Extract the [X, Y] coordinate from the center of the cell holding the provided text.  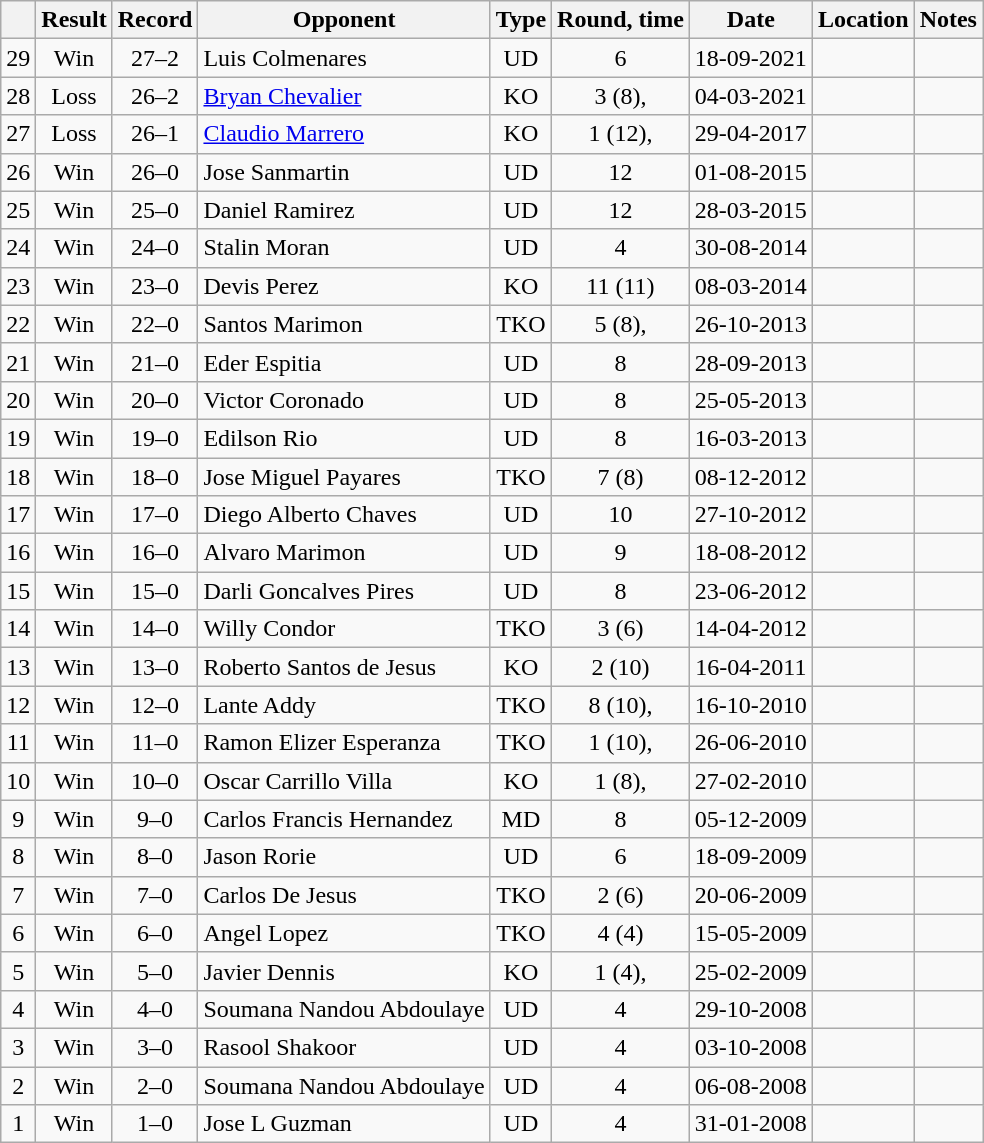
25-02-2009 [750, 971]
Carlos Francis Hernandez [344, 819]
15 [18, 591]
23 [18, 286]
16 [18, 553]
16-03-2013 [750, 438]
Jason Rorie [344, 857]
1 [18, 1124]
Rasool Shakoor [344, 1047]
27-10-2012 [750, 515]
5 (8), [621, 324]
5–0 [155, 971]
20 [18, 400]
3 [18, 1047]
21–0 [155, 362]
20–0 [155, 400]
Alvaro Marimon [344, 553]
Roberto Santos de Jesus [344, 667]
14–0 [155, 629]
13–0 [155, 667]
25–0 [155, 210]
26–0 [155, 172]
Result [74, 20]
4 (4) [621, 933]
27–2 [155, 58]
06-08-2008 [750, 1085]
2–0 [155, 1085]
Round, time [621, 20]
03-10-2008 [750, 1047]
4–0 [155, 1009]
Angel Lopez [344, 933]
24 [18, 248]
14-04-2012 [750, 629]
1 (4), [621, 971]
26–1 [155, 134]
Victor Coronado [344, 400]
24–0 [155, 248]
13 [18, 667]
08-12-2012 [750, 477]
18-09-2009 [750, 857]
Opponent [344, 20]
16-10-2010 [750, 705]
1 (12), [621, 134]
Willy Condor [344, 629]
Luis Colmenares [344, 58]
Darli Goncalves Pires [344, 591]
27-02-2010 [750, 781]
Eder Espitia [344, 362]
04-03-2021 [750, 96]
20-06-2009 [750, 895]
2 (10) [621, 667]
18 [18, 477]
MD [520, 819]
Notes [948, 20]
Oscar Carrillo Villa [344, 781]
08-03-2014 [750, 286]
27 [18, 134]
11–0 [155, 743]
18-08-2012 [750, 553]
26-10-2013 [750, 324]
Daniel Ramirez [344, 210]
26–2 [155, 96]
1–0 [155, 1124]
1 (8), [621, 781]
3 (6) [621, 629]
31-01-2008 [750, 1124]
3 (8), [621, 96]
7 (8) [621, 477]
12–0 [155, 705]
Santos Marimon [344, 324]
18-09-2021 [750, 58]
Record [155, 20]
26-06-2010 [750, 743]
Ramon Elizer Esperanza [344, 743]
1 (10), [621, 743]
Edilson Rio [344, 438]
22–0 [155, 324]
7 [18, 895]
19 [18, 438]
8 (10), [621, 705]
Date [750, 20]
21 [18, 362]
3–0 [155, 1047]
17–0 [155, 515]
Javier Dennis [344, 971]
6–0 [155, 933]
22 [18, 324]
11 [18, 743]
Jose Sanmartin [344, 172]
2 [18, 1085]
7–0 [155, 895]
28 [18, 96]
9–0 [155, 819]
Lante Addy [344, 705]
Jose L Guzman [344, 1124]
18–0 [155, 477]
01-08-2015 [750, 172]
Devis Perez [344, 286]
28-09-2013 [750, 362]
14 [18, 629]
23-06-2012 [750, 591]
Type [520, 20]
19–0 [155, 438]
Carlos De Jesus [344, 895]
05-12-2009 [750, 819]
29 [18, 58]
Location [863, 20]
Claudio Marrero [344, 134]
17 [18, 515]
10–0 [155, 781]
Jose Miguel Payares [344, 477]
Bryan Chevalier [344, 96]
25 [18, 210]
30-08-2014 [750, 248]
8–0 [155, 857]
5 [18, 971]
16-04-2011 [750, 667]
2 (6) [621, 895]
15–0 [155, 591]
25-05-2013 [750, 400]
Diego Alberto Chaves [344, 515]
16–0 [155, 553]
15-05-2009 [750, 933]
26 [18, 172]
29-10-2008 [750, 1009]
23–0 [155, 286]
11 (11) [621, 286]
Stalin Moran [344, 248]
29-04-2017 [750, 134]
28-03-2015 [750, 210]
